Locate the cell with the specified text and output its (x, y) center coordinate. 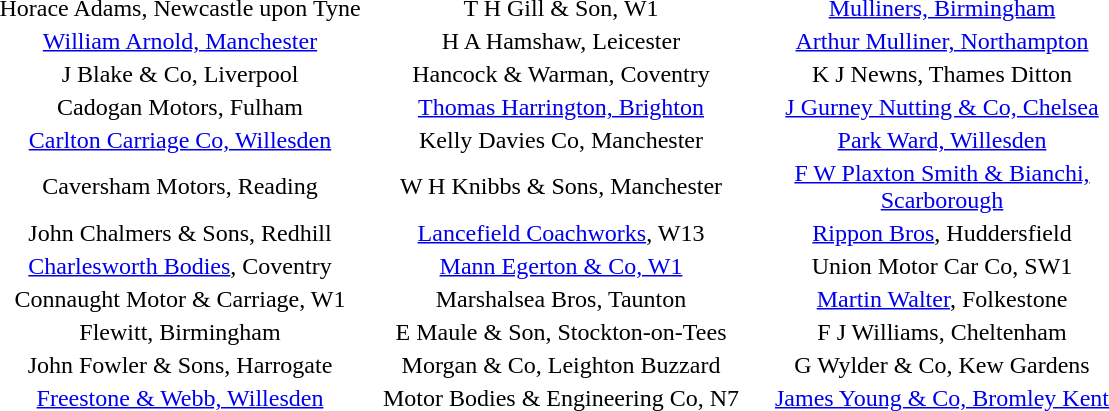
Thomas Harrington, Brighton (561, 107)
Morgan & Co, Leighton Buzzard (561, 365)
H A Hamshaw, Leicester (561, 41)
Mann Egerton & Co, W1 (561, 266)
W H Knibbs & Sons, Manchester (561, 186)
Hancock & Warman, Coventry (561, 74)
Marshalsea Bros, Taunton (561, 299)
Kelly Davies Co, Manchester (561, 140)
Lancefield Coachworks, W13 (561, 233)
E Maule & Son, Stockton-on-Tees (561, 332)
